Return (X, Y) of the center of cell containing provided text 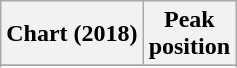
Peakposition (189, 34)
Chart (2018) (72, 34)
